Identify which cell holds the provided text, then report its [X, Y] central coordinate. 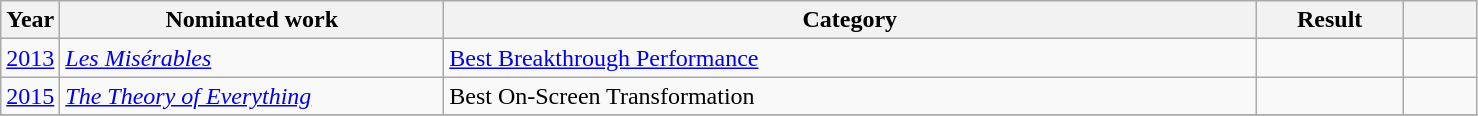
Result [1330, 20]
Year [30, 20]
Best Breakthrough Performance [850, 58]
Les Misérables [252, 58]
Nominated work [252, 20]
Category [850, 20]
Best On-Screen Transformation [850, 96]
The Theory of Everything [252, 96]
2015 [30, 96]
2013 [30, 58]
